Detect which cell encompasses the target text, then output its (x, y) center coordinate. 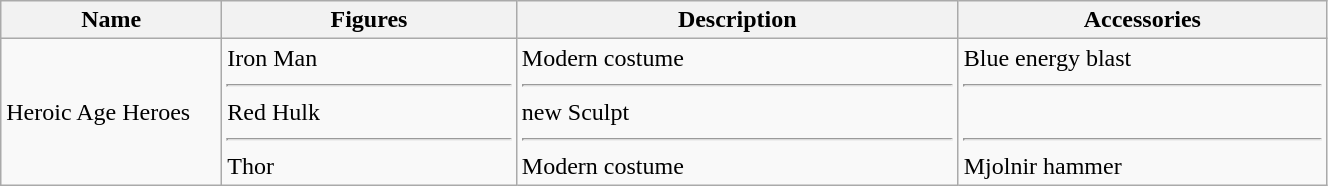
Heroic Age Heroes (112, 112)
Blue energy blast Mjolnir hammer (1142, 112)
Figures (370, 20)
Description (737, 20)
Accessories (1142, 20)
Name (112, 20)
Modern costumenew SculptModern costume (737, 112)
Iron Man Red HulkThor (370, 112)
